Capture the cell that displays the provided text and extract its (X, Y) central coordinate. 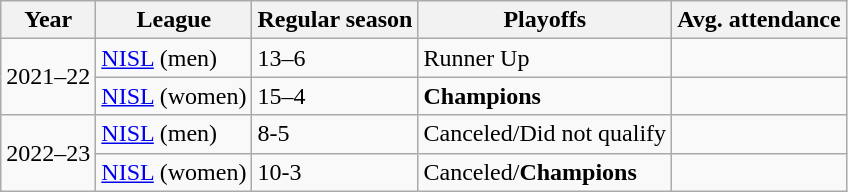
8-5 (335, 134)
Canceled/Did not qualify (545, 134)
League (174, 20)
Playoffs (545, 20)
Canceled/Champions (545, 172)
Avg. attendance (760, 20)
15–4 (335, 96)
Runner Up (545, 58)
13–6 (335, 58)
2021–22 (48, 77)
10-3 (335, 172)
2022–23 (48, 153)
Year (48, 20)
Regular season (335, 20)
Champions (545, 96)
